From the cell containing the given text, extract its center point as [x, y] coordinate. 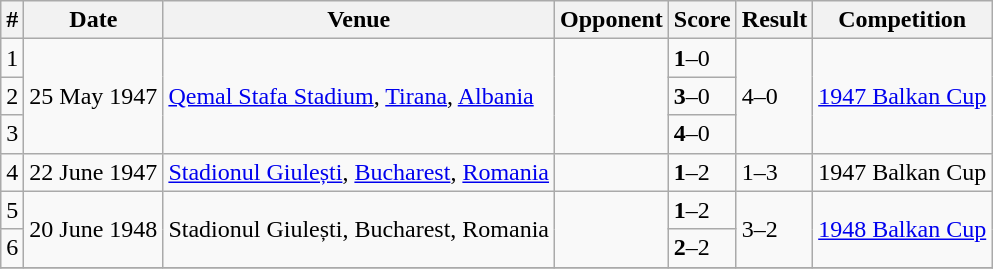
Result [774, 20]
3 [12, 134]
2 [12, 96]
2–2 [702, 248]
25 May 1947 [94, 96]
# [12, 20]
1 [12, 58]
5 [12, 210]
1–0 [702, 58]
4 [12, 172]
Competition [902, 20]
1–3 [774, 172]
Date [94, 20]
20 June 1948 [94, 229]
6 [12, 248]
3–2 [774, 229]
Qemal Stafa Stadium, Tirana, Albania [359, 96]
22 June 1947 [94, 172]
1948 Balkan Cup [902, 229]
Venue [359, 20]
Score [702, 20]
Opponent [612, 20]
3–0 [702, 96]
